Detect which cell encompasses the target text, then output its (x, y) center coordinate. 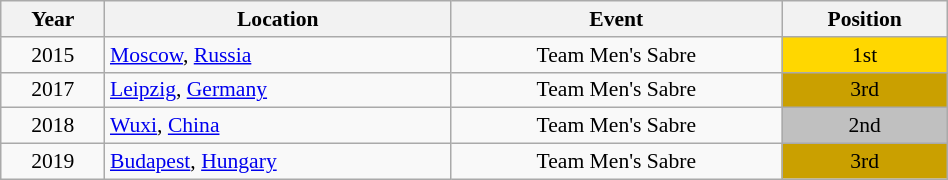
Location (278, 19)
Event (616, 19)
2nd (864, 126)
2015 (53, 55)
1st (864, 55)
2018 (53, 126)
Wuxi, China (278, 126)
Moscow, Russia (278, 55)
Year (53, 19)
2017 (53, 90)
Budapest, Hungary (278, 162)
Leipzig, Germany (278, 90)
Position (864, 19)
2019 (53, 162)
